Output the (X, Y) coordinate of the center of the cell containing the given text.  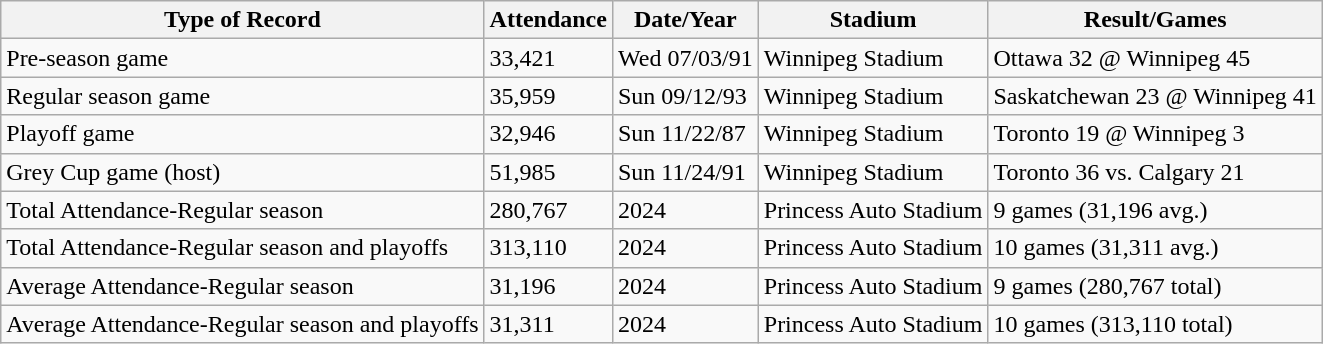
51,985 (548, 172)
Toronto 19 @ Winnipeg 3 (1155, 134)
10 games (313,110 total) (1155, 324)
Total Attendance-Regular season and playoffs (242, 248)
31,196 (548, 286)
32,946 (548, 134)
Pre-season game (242, 58)
9 games (31,196 avg.) (1155, 210)
Total Attendance-Regular season (242, 210)
Grey Cup game (host) (242, 172)
Stadium (873, 20)
35,959 (548, 96)
9 games (280,767 total) (1155, 286)
Toronto 36 vs. Calgary 21 (1155, 172)
33,421 (548, 58)
Sun 11/22/87 (685, 134)
Ottawa 32 @ Winnipeg 45 (1155, 58)
Sun 11/24/91 (685, 172)
Result/Games (1155, 20)
Type of Record (242, 20)
Average Attendance-Regular season and playoffs (242, 324)
Date/Year (685, 20)
Wed 07/03/91 (685, 58)
10 games (31,311 avg.) (1155, 248)
Attendance (548, 20)
Regular season game (242, 96)
Saskatchewan 23 @ Winnipeg 41 (1155, 96)
Average Attendance-Regular season (242, 286)
Playoff game (242, 134)
31,311 (548, 324)
280,767 (548, 210)
Sun 09/12/93 (685, 96)
313,110 (548, 248)
